Identify which cell holds the provided text, then report its [x, y] central coordinate. 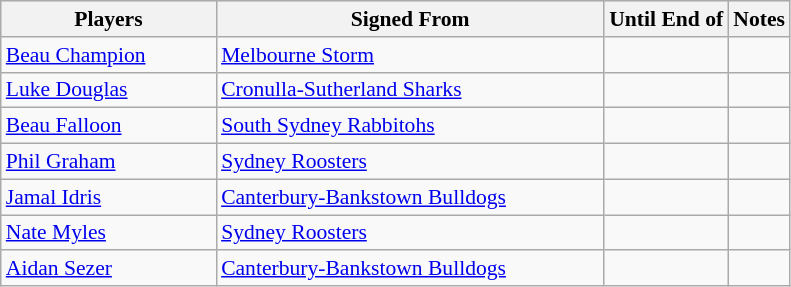
Phil Graham [108, 162]
Cronulla-Sutherland Sharks [410, 90]
Nate Myles [108, 233]
Jamal Idris [108, 197]
Melbourne Storm [410, 55]
Beau Champion [108, 55]
Notes [759, 19]
Until End of [666, 19]
Players [108, 19]
Beau Falloon [108, 126]
South Sydney Rabbitohs [410, 126]
Aidan Sezer [108, 269]
Luke Douglas [108, 90]
Signed From [410, 19]
